Extract the [x, y] coordinate from the center of the cell holding the provided text.  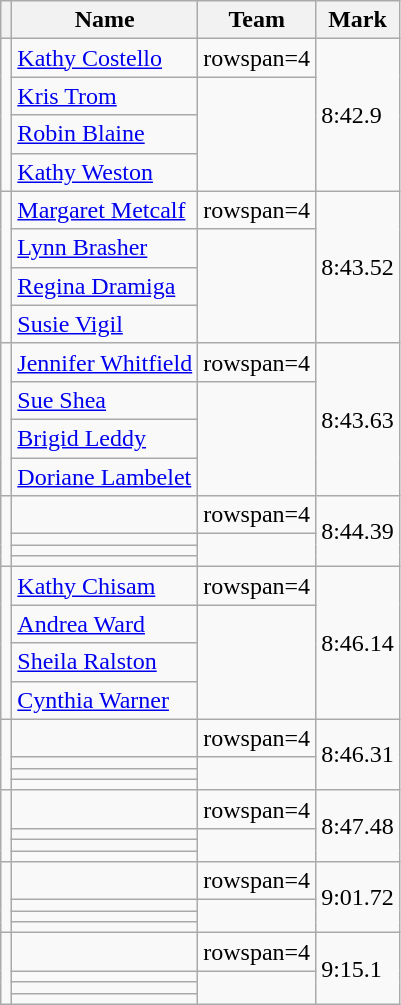
Susie Vigil [105, 324]
8:46.14 [358, 643]
Kathy Chisam [105, 586]
8:43.63 [358, 419]
Sheila Ralston [105, 662]
8:43.52 [358, 267]
9:01.72 [358, 898]
Regina Dramiga [105, 286]
Brigid Leddy [105, 438]
Name [105, 20]
Mark [358, 20]
Team [257, 20]
Andrea Ward [105, 624]
8:42.9 [358, 115]
Jennifer Whitfield [105, 362]
Robin Blaine [105, 134]
Cynthia Warner [105, 700]
Kris Trom [105, 96]
Lynn Brasher [105, 248]
Kathy Weston [105, 172]
Doriane Lambelet [105, 477]
Kathy Costello [105, 58]
Sue Shea [105, 400]
8:46.31 [358, 754]
8:44.39 [358, 532]
8:47.48 [358, 826]
Margaret Metcalf [105, 210]
9:15.1 [358, 968]
